Return the (X, Y) coordinate for the center point of the cell that contains the specified text.  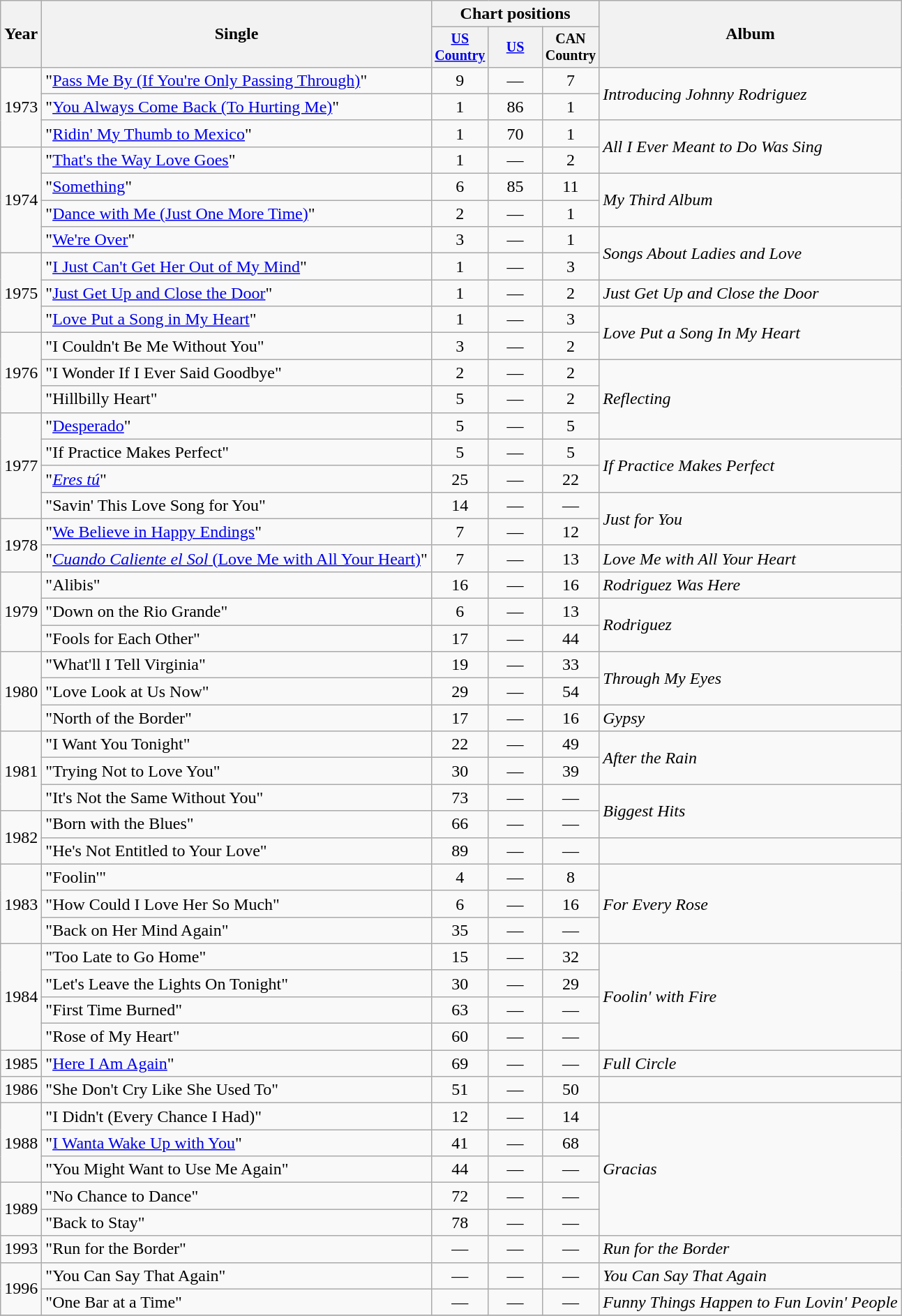
1986 (21, 1090)
73 (460, 798)
1978 (21, 545)
89 (460, 851)
"Dance with Me (Just One More Time)" (237, 214)
8 (571, 877)
33 (571, 665)
51 (460, 1090)
"Love Look at Us Now" (237, 691)
"You Always Come Back (To Hurting Me)" (237, 107)
72 (460, 1196)
54 (571, 691)
Year (21, 34)
Songs About Ladies and Love (751, 253)
32 (571, 957)
"I Just Can't Get Her Out of My Mind" (237, 267)
"Ridin' My Thumb to Mexico" (237, 133)
"She Don't Cry Like She Used To" (237, 1090)
"You Might Want to Use Me Again" (237, 1169)
39 (571, 771)
Just for You (751, 518)
86 (515, 107)
"It's Not the Same Without You" (237, 798)
4 (460, 877)
Gypsy (751, 718)
"We're Over" (237, 240)
63 (460, 1010)
9 (460, 80)
Single (237, 34)
Full Circle (751, 1063)
"Born with the Blues" (237, 824)
50 (571, 1090)
1996 (21, 1289)
"I Wanta Wake Up with You" (237, 1143)
If Practice Makes Perfect (751, 465)
1974 (21, 200)
"Here I Am Again" (237, 1063)
"Cuando Caliente el Sol (Love Me with All Your Heart)" (237, 558)
"I Couldn't Be Me Without You" (237, 346)
For Every Rose (751, 904)
"I Didn't (Every Chance I Had)" (237, 1116)
1981 (21, 771)
"One Bar at a Time" (237, 1302)
"Let's Leave the Lights On Tonight" (237, 983)
Biggest Hits (751, 811)
Album (751, 34)
Rodriguez (751, 625)
"He's Not Entitled to Your Love" (237, 851)
69 (460, 1063)
70 (515, 133)
"Pass Me By (If You're Only Passing Through)" (237, 80)
41 (460, 1143)
"Back on Her Mind Again" (237, 930)
1989 (21, 1209)
"Down on the Rio Grande" (237, 612)
25 (460, 479)
11 (571, 187)
85 (515, 187)
1975 (21, 293)
After the Rain (751, 758)
Rodriguez Was Here (751, 585)
"Trying Not to Love You" (237, 771)
Chart positions (515, 14)
49 (571, 745)
"Alibis" (237, 585)
1993 (21, 1249)
"We Believe in Happy Endings" (237, 532)
Love Me with All Your Heart (751, 558)
"North of the Border" (237, 718)
"What'll I Tell Virginia" (237, 665)
My Third Album (751, 200)
"That's the Way Love Goes" (237, 160)
35 (460, 930)
"I Want You Tonight" (237, 745)
You Can Say That Again (751, 1276)
"If Practice Makes Perfect" (237, 452)
"Run for the Border" (237, 1249)
Foolin' with Fire (751, 996)
1983 (21, 904)
"Foolin'" (237, 877)
"Too Late to Go Home" (237, 957)
"You Can Say That Again" (237, 1276)
Run for the Border (751, 1249)
CAN Country (571, 47)
All I Ever Meant to Do Was Sing (751, 147)
"Fools for Each Other" (237, 638)
"Desperado" (237, 426)
"Eres tú" (237, 479)
Just Get Up and Close the Door (751, 293)
1973 (21, 107)
1979 (21, 611)
US Country (460, 47)
68 (571, 1143)
"Hillbilly Heart" (237, 399)
1984 (21, 996)
1982 (21, 837)
Through My Eyes (751, 678)
Gracias (751, 1169)
1977 (21, 465)
"No Chance to Dance" (237, 1196)
"I Wonder If I Ever Said Goodbye" (237, 373)
15 (460, 957)
"Something" (237, 187)
"Savin' This Love Song for You" (237, 505)
Funny Things Happen to Fun Lovin' People (751, 1302)
"How Could I Love Her So Much" (237, 904)
60 (460, 1037)
US (515, 47)
1988 (21, 1143)
"First Time Burned" (237, 1010)
"Love Put a Song in My Heart" (237, 320)
Love Put a Song In My Heart (751, 333)
"Just Get Up and Close the Door" (237, 293)
1980 (21, 691)
78 (460, 1222)
Introducing Johnny Rodriguez (751, 94)
"Back to Stay" (237, 1222)
Reflecting (751, 399)
19 (460, 665)
66 (460, 824)
"Rose of My Heart" (237, 1037)
1985 (21, 1063)
1976 (21, 373)
